Identify which cell holds the provided text, then report its (X, Y) central coordinate. 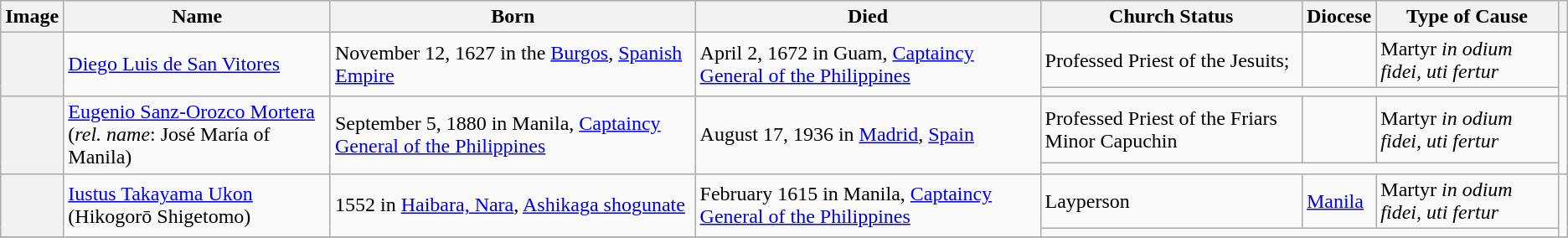
1552 in Haibara, Nara, Ashikaga shogunate (513, 205)
Type of Cause (1467, 17)
Diocese (1338, 17)
Layperson (1171, 201)
Iustus Takayama Ukon (Hikogorō Shigetomo) (198, 205)
Church Status (1171, 17)
Diego Luis de San Vitores (198, 65)
Image (32, 17)
Professed Priest of the Friars Minor Capuchin (1171, 129)
Manila (1338, 201)
November 12, 1627 in the Burgos, Spanish Empire (513, 65)
February 1615 in Manila, Captaincy General of the Philippines (868, 205)
August 17, 1936 in Madrid, Spain (868, 135)
September 5, 1880 in Manila, Captaincy General of the Philippines (513, 135)
Name (198, 17)
Professed Priest of the Jesuits; (1171, 60)
April 2, 1672 in Guam, Captaincy General of the Philippines (868, 65)
Died (868, 17)
Eugenio Sanz-Orozco Mortera(rel. name: José María of Manila) (198, 135)
Born (513, 17)
